Return [x, y] of the center of cell containing provided text 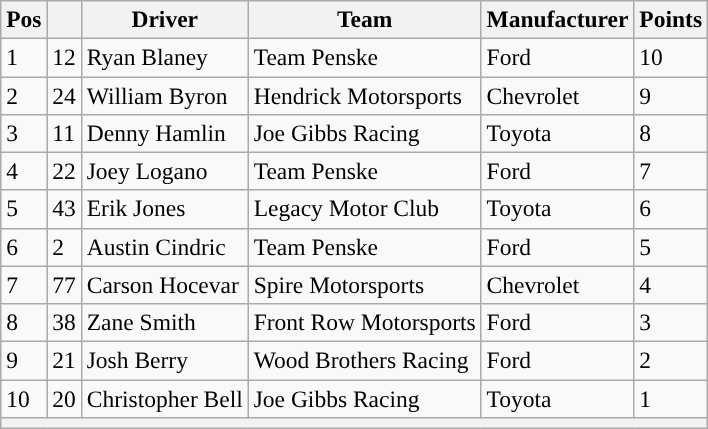
Josh Berry [164, 360]
11 [64, 133]
38 [64, 322]
22 [64, 171]
24 [64, 95]
Erik Jones [164, 209]
Zane Smith [164, 322]
20 [64, 398]
Austin Cindric [164, 247]
Pos [24, 19]
Legacy Motor Club [364, 209]
William Byron [164, 95]
Ryan Blaney [164, 57]
43 [64, 209]
12 [64, 57]
Joey Logano [164, 171]
Hendrick Motorsports [364, 95]
Carson Hocevar [164, 285]
21 [64, 360]
Manufacturer [558, 19]
Denny Hamlin [164, 133]
Front Row Motorsports [364, 322]
Christopher Bell [164, 398]
Driver [164, 19]
Spire Motorsports [364, 285]
77 [64, 285]
Points [671, 19]
Team [364, 19]
Wood Brothers Racing [364, 360]
